Return [X, Y] of the center of cell containing provided text 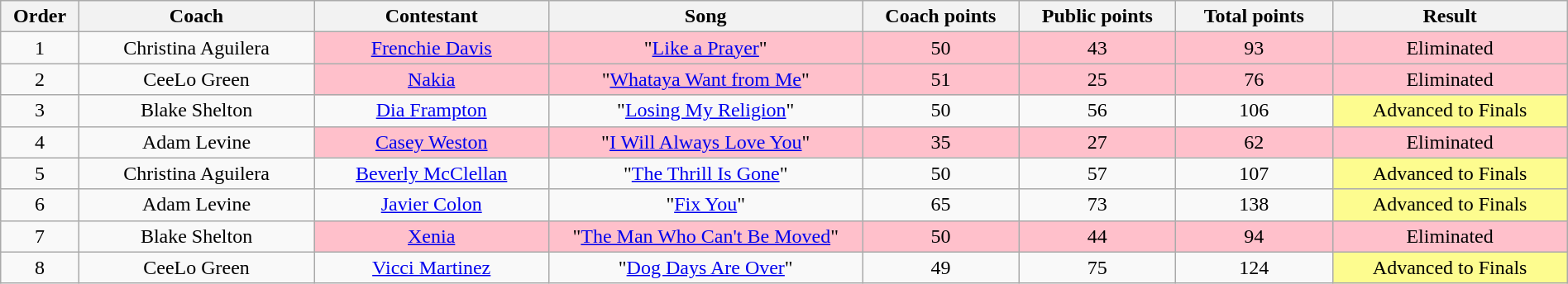
"Fix You" [706, 205]
Coach [196, 17]
56 [1097, 111]
Song [706, 17]
35 [941, 142]
4 [40, 142]
"Whataya Want from Me" [706, 79]
94 [1254, 236]
Total points [1254, 17]
Vicci Martinez [432, 267]
"Dog Days Are Over" [706, 267]
49 [941, 267]
57 [1097, 173]
51 [941, 79]
Contestant [432, 17]
Nakia [432, 79]
62 [1254, 142]
Xenia [432, 236]
3 [40, 111]
Coach points [941, 17]
Result [1450, 17]
93 [1254, 48]
Public points [1097, 17]
1 [40, 48]
"Losing My Religion" [706, 111]
Order [40, 17]
Casey Weston [432, 142]
107 [1254, 173]
43 [1097, 48]
25 [1097, 79]
27 [1097, 142]
Dia Frampton [432, 111]
Frenchie Davis [432, 48]
7 [40, 236]
106 [1254, 111]
73 [1097, 205]
5 [40, 173]
"Like a Prayer" [706, 48]
Beverly McClellan [432, 173]
2 [40, 79]
"The Man Who Can't Be Moved" [706, 236]
76 [1254, 79]
6 [40, 205]
44 [1097, 236]
"I Will Always Love You" [706, 142]
65 [941, 205]
"The Thrill Is Gone" [706, 173]
75 [1097, 267]
Javier Colon [432, 205]
8 [40, 267]
124 [1254, 267]
138 [1254, 205]
